Return the [X, Y] coordinate for the center point of the cell that contains the specified text.  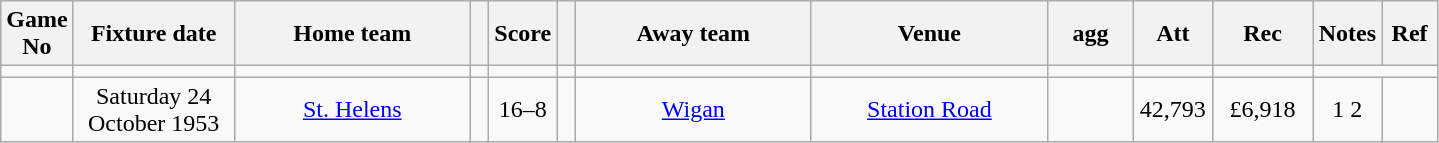
Away team [693, 34]
Notes [1347, 34]
Rec [1262, 34]
Saturday 24 October 1953 [154, 110]
Fixture date [154, 34]
Score [523, 34]
Station Road [929, 110]
Venue [929, 34]
Game No [37, 34]
St. Helens [352, 110]
16–8 [523, 110]
42,793 [1174, 110]
agg [1090, 34]
1 2 [1347, 110]
Wigan [693, 110]
£6,918 [1262, 110]
Att [1174, 34]
Home team [352, 34]
Ref [1410, 34]
